Return (X, Y) of the center of cell containing provided text 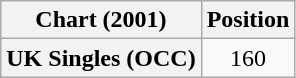
Chart (2001) (101, 20)
160 (248, 58)
UK Singles (OCC) (101, 58)
Position (248, 20)
